Scan for the cell matching the given text and deliver its (X, Y) coordinate at center. 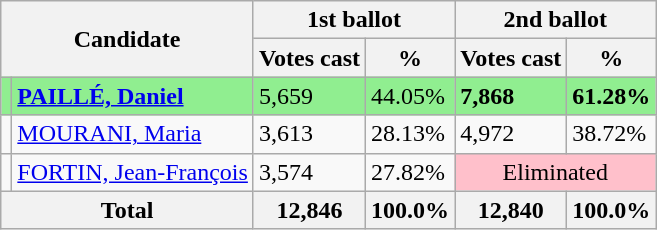
12,846 (309, 210)
12,840 (511, 210)
1st ballot (354, 20)
38.72% (612, 134)
PAILLÉ, Daniel (133, 96)
Eliminated (556, 172)
3,613 (309, 134)
61.28% (612, 96)
Total (128, 210)
7,868 (511, 96)
2nd ballot (556, 20)
MOURANI, Maria (133, 134)
27.82% (410, 172)
FORTIN, Jean-François (133, 172)
3,574 (309, 172)
4,972 (511, 134)
44.05% (410, 96)
28.13% (410, 134)
Candidate (128, 39)
5,659 (309, 96)
